For the text-containing cell, return its midpoint in (X, Y) coordinate format. 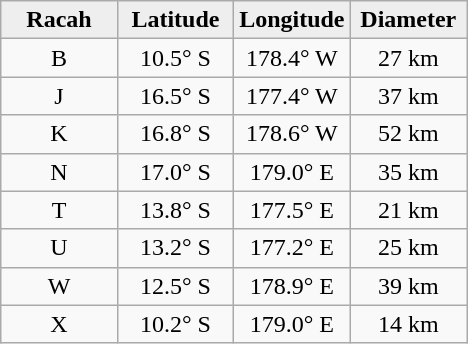
U (59, 248)
52 km (408, 134)
Longitude (292, 20)
13.2° S (175, 248)
178.9° E (292, 286)
K (59, 134)
13.8° S (175, 210)
21 km (408, 210)
27 km (408, 58)
10.5° S (175, 58)
X (59, 324)
Racah (59, 20)
N (59, 172)
10.2° S (175, 324)
37 km (408, 96)
177.2° E (292, 248)
16.5° S (175, 96)
177.5° E (292, 210)
14 km (408, 324)
B (59, 58)
178.4° W (292, 58)
J (59, 96)
25 km (408, 248)
Latitude (175, 20)
T (59, 210)
35 km (408, 172)
39 km (408, 286)
17.0° S (175, 172)
12.5° S (175, 286)
178.6° W (292, 134)
177.4° W (292, 96)
16.8° S (175, 134)
Diameter (408, 20)
W (59, 286)
